Detect which cell encompasses the target text, then output its [x, y] center coordinate. 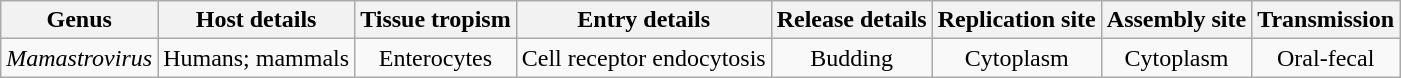
Assembly site [1176, 20]
Enterocytes [436, 58]
Transmission [1326, 20]
Oral-fecal [1326, 58]
Cell receptor endocytosis [644, 58]
Budding [852, 58]
Host details [256, 20]
Humans; mammals [256, 58]
Tissue tropism [436, 20]
Mamastrovirus [80, 58]
Replication site [1016, 20]
Genus [80, 20]
Entry details [644, 20]
Release details [852, 20]
